Detect which cell encompasses the target text, then output its (X, Y) center coordinate. 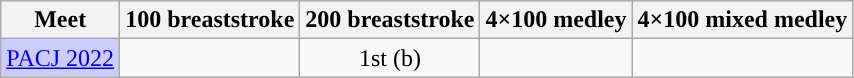
PACJ 2022 (60, 58)
4×100 mixed medley (742, 20)
4×100 medley (556, 20)
100 breaststroke (210, 20)
Meet (60, 20)
1st (b) (390, 58)
200 breaststroke (390, 20)
